Determine the [x, y] coordinate at the center of the cell enclosing the given text.  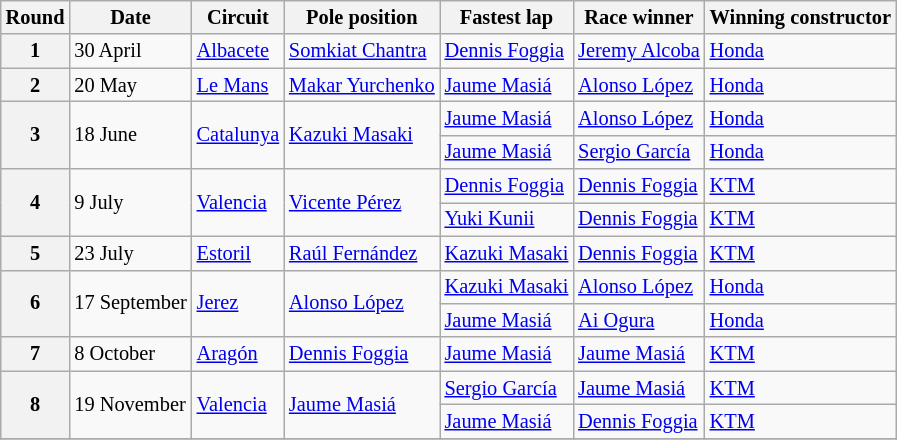
6 [36, 304]
1 [36, 51]
Jerez [238, 304]
20 May [130, 85]
Winning constructor [800, 17]
Aragón [238, 354]
Vicente Pérez [362, 202]
9 July [130, 202]
Circuit [238, 17]
Jeremy Alcoba [638, 51]
3 [36, 134]
7 [36, 354]
Round [36, 17]
Date [130, 17]
17 September [130, 304]
Pole position [362, 17]
8 [36, 404]
Estoril [238, 253]
Raúl Fernández [362, 253]
5 [36, 253]
23 July [130, 253]
Le Mans [238, 85]
8 October [130, 354]
Fastest lap [507, 17]
Somkiat Chantra [362, 51]
Ai Ogura [638, 320]
30 April [130, 51]
19 November [130, 404]
Race winner [638, 17]
4 [36, 202]
Albacete [238, 51]
Yuki Kunii [507, 219]
18 June [130, 134]
Catalunya [238, 134]
Makar Yurchenko [362, 85]
2 [36, 85]
